Scan for the cell matching the given text and deliver its [x, y] coordinate at center. 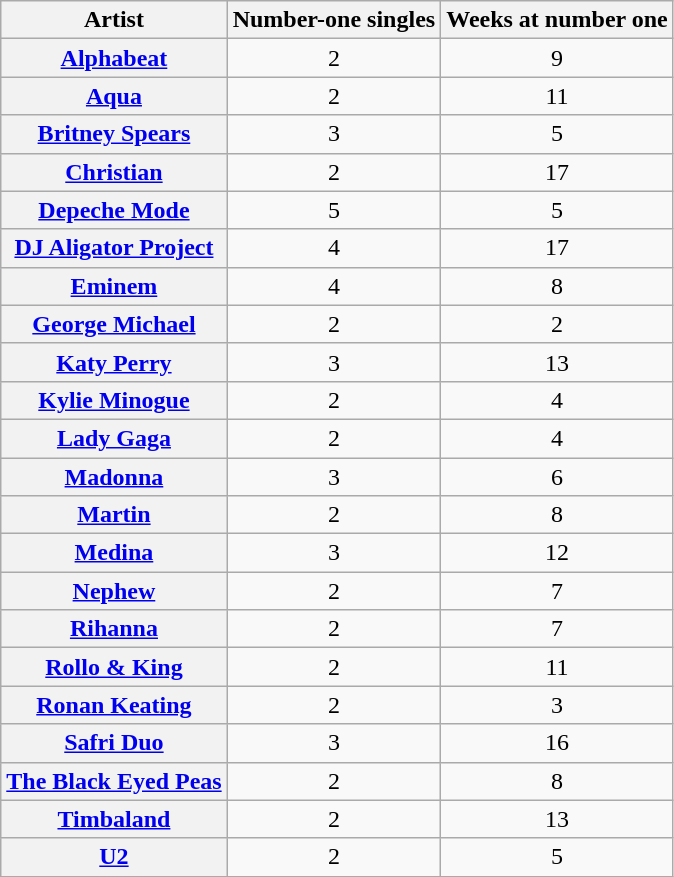
Nephew [114, 591]
Eminem [114, 286]
Alphabeat [114, 58]
Weeks at number one [558, 20]
Medina [114, 553]
Martin [114, 515]
Madonna [114, 477]
Kylie Minogue [114, 400]
The Black Eyed Peas [114, 781]
Britney Spears [114, 134]
Rollo & King [114, 667]
DJ Aligator Project [114, 248]
12 [558, 553]
Christian [114, 172]
Lady Gaga [114, 438]
Number-one singles [334, 20]
Rihanna [114, 629]
9 [558, 58]
George Michael [114, 324]
6 [558, 477]
Aqua [114, 96]
Depeche Mode [114, 210]
Ronan Keating [114, 705]
U2 [114, 857]
Artist [114, 20]
16 [558, 743]
Safri Duo [114, 743]
Timbaland [114, 819]
Katy Perry [114, 362]
